Return [x, y] of the center of cell containing provided text 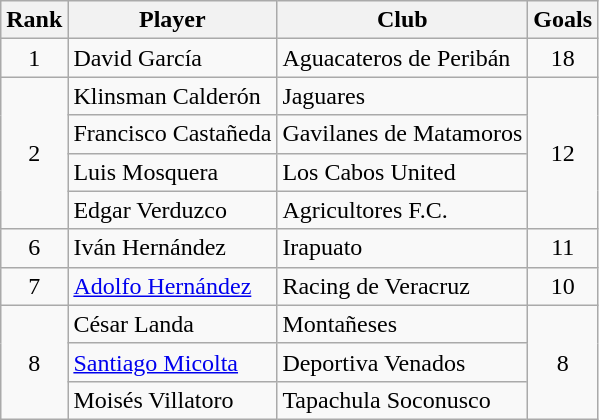
César Landa [172, 324]
Francisco Castañeda [172, 134]
Deportiva Venados [402, 362]
David García [172, 58]
Rank [34, 20]
2 [34, 153]
Irapuato [402, 248]
11 [563, 248]
Edgar Verduzco [172, 210]
Montañeses [402, 324]
Gavilanes de Matamoros [402, 134]
Moisés Villatoro [172, 400]
6 [34, 248]
Aguacateros de Peribán [402, 58]
Tapachula Soconusco [402, 400]
Goals [563, 20]
Agricultores F.C. [402, 210]
7 [34, 286]
Club [402, 20]
Los Cabos United [402, 172]
Jaguares [402, 96]
12 [563, 153]
Adolfo Hernández [172, 286]
Racing de Veracruz [402, 286]
Santiago Micolta [172, 362]
Iván Hernández [172, 248]
10 [563, 286]
Player [172, 20]
Klinsman Calderón [172, 96]
1 [34, 58]
Luis Mosquera [172, 172]
18 [563, 58]
